Identify which cell holds the provided text, then report its [X, Y] central coordinate. 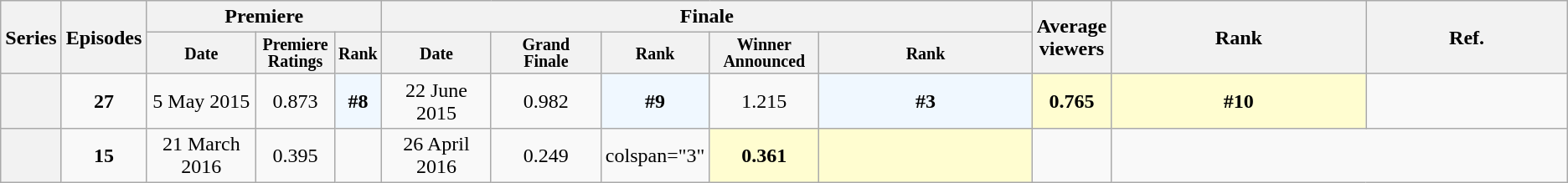
#8 [358, 100]
PremiereRatings [296, 53]
#10 [1239, 100]
Series [31, 38]
Ref. [1467, 38]
Premiere [265, 17]
GrandFinale [546, 53]
0.873 [296, 100]
Average viewers [1072, 38]
15 [104, 155]
#3 [926, 100]
#9 [655, 100]
0.982 [546, 100]
26 April 2016 [436, 155]
1.215 [764, 100]
21 March 2016 [201, 155]
Winner Announced [764, 53]
Finale [707, 17]
5 May 2015 [201, 100]
0.361 [764, 155]
colspan="3" [655, 155]
0.249 [546, 155]
27 [104, 100]
0.765 [1072, 100]
0.395 [296, 155]
Episodes [104, 38]
22 June 2015 [436, 100]
